Find where the given text appears and provide that cell's center as [X, Y] coordinate. 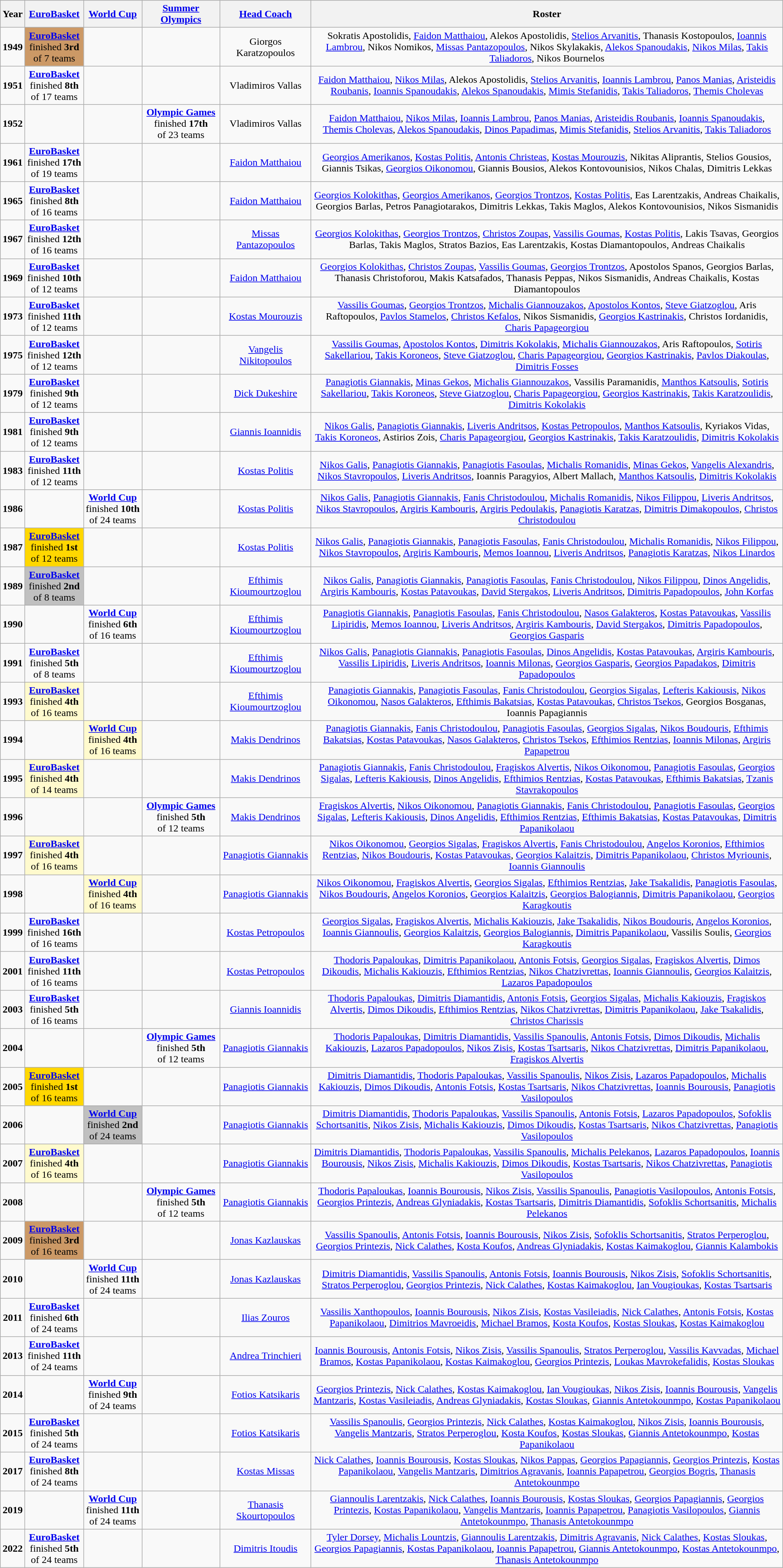
Vangelis Nikitopoulos [266, 355]
2017 [13, 1471]
1989 [13, 586]
EuroBasket finished 5th of 8 teams [54, 663]
1987 [13, 547]
Ilias Zouros [266, 1317]
EuroBasket finished 8th of 16 teams [54, 201]
EuroBasket finished 1st of 16 teams [54, 1087]
1993 [13, 701]
1991 [13, 663]
EuroBasket finished 16th of 16 teams [54, 932]
1973 [13, 316]
EuroBasket finished 2nd of 8 teams [54, 586]
1995 [13, 778]
1975 [13, 355]
2003 [13, 1009]
2014 [13, 1394]
World Cup finished 2nd of 24 teams [113, 1125]
1990 [13, 624]
World Cup finished 6th of 16 teams [113, 624]
2006 [13, 1125]
Roster [547, 14]
EuroBasket finished 17th of 19 teams [54, 162]
1952 [13, 124]
EuroBasket finished 4th of 14 teams [54, 778]
EuroBasket finished 6th of 24 teams [54, 1317]
2019 [13, 1510]
1965 [13, 201]
EuroBasket finished 1st of 12 teams [54, 547]
Summer Olympics [181, 14]
1998 [13, 894]
Missas Pantazopoulos [266, 239]
EuroBasket finished 8th of 17 teams [54, 85]
Andrea Trinchieri [266, 1356]
Head Coach [266, 14]
EuroBasket finished 8th of 24 teams [54, 1471]
1969 [13, 278]
EuroBasket finished 5th of 16 teams [54, 1009]
Dick Dukeshire [266, 393]
World Cup finished 9th of 24 teams [113, 1394]
1983 [13, 470]
2009 [13, 1241]
2015 [13, 1433]
2010 [13, 1279]
EuroBasket finished 3rd of 7 teams [54, 47]
2008 [13, 1202]
2005 [13, 1087]
1981 [13, 432]
EuroBasket finished 12th of 12 teams [54, 355]
EuroBasket finished 3rd of 16 teams [54, 1241]
1951 [13, 85]
1967 [13, 239]
1961 [13, 162]
1986 [13, 509]
1999 [13, 932]
2001 [13, 971]
Kostas Mourouzis [266, 316]
World Cup [113, 14]
EuroBasket [54, 14]
EuroBasket finished 11th of 16 teams [54, 971]
World Cup finished 10th of 24 teams [113, 509]
1949 [13, 47]
2004 [13, 1048]
Dimitris Itoudis [266, 1548]
1997 [13, 855]
Year [13, 14]
Giorgos Karatzopoulos [266, 47]
1994 [13, 740]
1996 [13, 817]
EuroBasket finished 12th of 16 teams [54, 239]
EuroBasket finished 11th of 24 teams [54, 1356]
2007 [13, 1164]
2013 [13, 1356]
2011 [13, 1317]
2022 [13, 1548]
Thanasis Skourtopoulos [266, 1510]
Olympic Games finished 17th of 23 teams [181, 124]
EuroBasket finished 10th of 12 teams [54, 278]
Kostas Missas [266, 1471]
1979 [13, 393]
